Scan for the cell matching the given text and deliver its [x, y] coordinate at center. 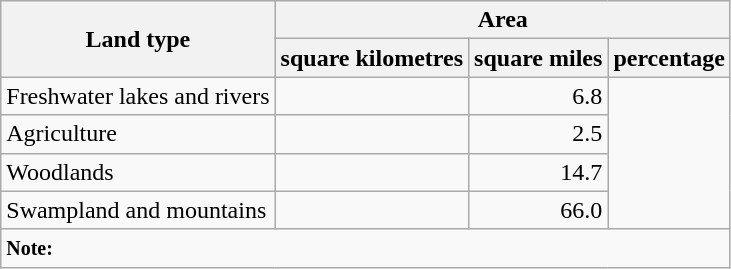
66.0 [538, 210]
Note: [366, 248]
square miles [538, 58]
2.5 [538, 134]
square kilometres [372, 58]
Woodlands [138, 172]
Agriculture [138, 134]
Freshwater lakes and rivers [138, 96]
Area [502, 20]
Swampland and mountains [138, 210]
percentage [670, 58]
14.7 [538, 172]
Land type [138, 39]
6.8 [538, 96]
